Return the (x, y) coordinate for the center point of the cell that contains the specified text.  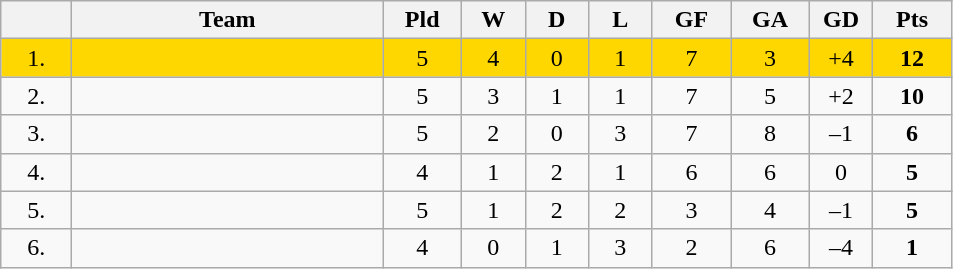
10 (912, 96)
5. (36, 210)
GF (692, 20)
D (557, 20)
GA (770, 20)
2. (36, 96)
3. (36, 134)
–4 (841, 248)
Pld (422, 20)
L (621, 20)
6. (36, 248)
8 (770, 134)
4. (36, 172)
GD (841, 20)
1. (36, 58)
Team (228, 20)
W (493, 20)
12 (912, 58)
+2 (841, 96)
Pts (912, 20)
+4 (841, 58)
